From the cell containing the given text, extract its center point as [X, Y] coordinate. 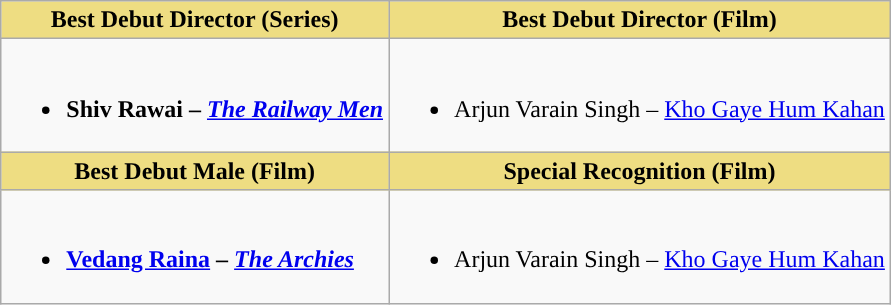
Vedang Raina – The Archies [195, 246]
Shiv Rawai – The Railway Men [195, 96]
Best Debut Male (Film) [195, 171]
Best Debut Director (Series) [195, 20]
Special Recognition (Film) [640, 171]
Best Debut Director (Film) [640, 20]
